Output the (x, y) coordinate of the center of the cell containing the given text.  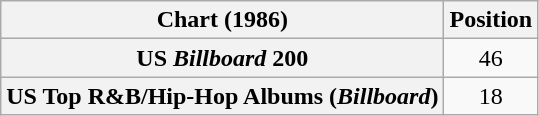
Chart (1986) (222, 20)
46 (491, 58)
18 (491, 96)
US Billboard 200 (222, 58)
US Top R&B/Hip-Hop Albums (Billboard) (222, 96)
Position (491, 20)
